Find where the given text appears and provide that cell's center as (x, y) coordinate. 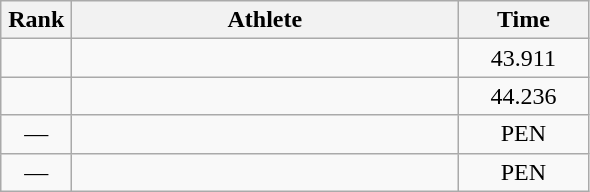
44.236 (524, 96)
Time (524, 20)
43.911 (524, 58)
Rank (36, 20)
Athlete (265, 20)
